Identify which cell holds the provided text, then report its [x, y] central coordinate. 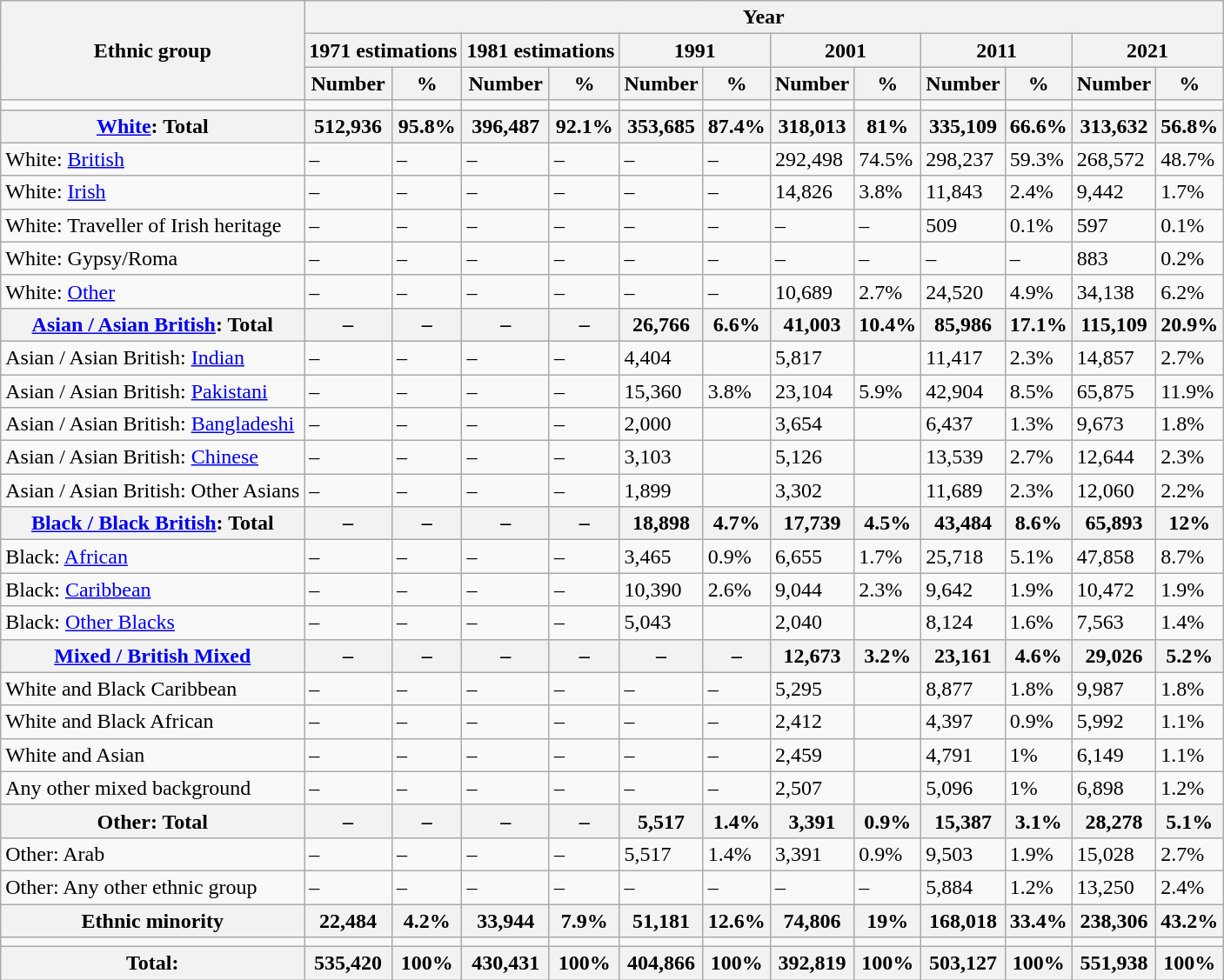
Year [764, 17]
Mixed / British Mixed [153, 656]
8,877 [963, 689]
1.3% [1039, 424]
19% [887, 921]
5,096 [963, 788]
11,417 [963, 357]
2,459 [812, 755]
Asian / Asian British: Pakistani [153, 390]
0.2% [1190, 258]
59.3% [1039, 159]
17.1% [1039, 324]
White: Traveller of Irish heritage [153, 225]
168,018 [963, 921]
2.6% [736, 590]
Any other mixed background [153, 788]
512,936 [348, 126]
7,563 [1114, 623]
5.2% [1190, 656]
2,000 [661, 424]
9,044 [812, 590]
41,003 [812, 324]
74.5% [887, 159]
13,250 [1114, 887]
92.1% [584, 126]
268,572 [1114, 159]
29,026 [1114, 656]
5,043 [661, 623]
Black: Other Blacks [153, 623]
Total: [153, 963]
8,124 [963, 623]
Black: African [153, 557]
3.2% [887, 656]
10,689 [812, 291]
6,437 [963, 424]
3,302 [812, 490]
17,739 [812, 523]
4,404 [661, 357]
1,899 [661, 490]
White and Asian [153, 755]
White: British [153, 159]
11,689 [963, 490]
430,431 [506, 963]
14,857 [1114, 357]
353,685 [661, 126]
335,109 [963, 126]
15,028 [1114, 854]
74,806 [812, 921]
13,539 [963, 457]
5,817 [812, 357]
503,127 [963, 963]
5,992 [1114, 722]
42,904 [963, 390]
65,875 [1114, 390]
15,360 [661, 390]
11.9% [1190, 390]
25,718 [963, 557]
8.7% [1190, 557]
14,826 [812, 192]
34,138 [1114, 291]
4.6% [1039, 656]
48.7% [1190, 159]
597 [1114, 225]
5,884 [963, 887]
Ethnic minority [153, 921]
7.9% [584, 921]
509 [963, 225]
26,766 [661, 324]
396,487 [506, 126]
3.1% [1039, 821]
Black: Caribbean [153, 590]
292,498 [812, 159]
1971 estimations [383, 50]
11,843 [963, 192]
4.5% [887, 523]
23,161 [963, 656]
4.9% [1039, 291]
Black / Black British: Total [153, 523]
2,412 [812, 722]
2011 [997, 50]
9,503 [963, 854]
Ethnic group [153, 50]
3,103 [661, 457]
318,013 [812, 126]
4,397 [963, 722]
392,819 [812, 963]
White and Black Caribbean [153, 689]
6,898 [1114, 788]
6.2% [1190, 291]
White: Gypsy/Roma [153, 258]
313,632 [1114, 126]
10,472 [1114, 590]
9,987 [1114, 689]
2021 [1147, 50]
6,655 [812, 557]
4.2% [426, 921]
3,654 [812, 424]
12.6% [736, 921]
22,484 [348, 921]
20.9% [1190, 324]
12% [1190, 523]
12,644 [1114, 457]
Asian / Asian British: Bangladeshi [153, 424]
9,642 [963, 590]
43,484 [963, 523]
5,295 [812, 689]
9,442 [1114, 192]
65,893 [1114, 523]
1.6% [1039, 623]
10.4% [887, 324]
66.6% [1039, 126]
2,507 [812, 788]
Other: Arab [153, 854]
2.2% [1190, 490]
18,898 [661, 523]
2,040 [812, 623]
Asian / Asian British: Indian [153, 357]
81% [887, 126]
3,465 [661, 557]
5.9% [887, 390]
24,520 [963, 291]
404,866 [661, 963]
8.5% [1039, 390]
33,944 [506, 921]
10,390 [661, 590]
Other: Any other ethnic group [153, 887]
1991 [694, 50]
4.7% [736, 523]
9,673 [1114, 424]
535,420 [348, 963]
56.8% [1190, 126]
238,306 [1114, 921]
White: Total [153, 126]
4,791 [963, 755]
87.4% [736, 126]
298,237 [963, 159]
1981 estimations [541, 50]
28,278 [1114, 821]
15,387 [963, 821]
883 [1114, 258]
23,104 [812, 390]
5,126 [812, 457]
47,858 [1114, 557]
2001 [846, 50]
115,109 [1114, 324]
551,938 [1114, 963]
12,060 [1114, 490]
Asian / Asian British: Chinese [153, 457]
Asian / Asian British: Total [153, 324]
White: Other [153, 291]
6,149 [1114, 755]
43.2% [1190, 921]
85,986 [963, 324]
White: Irish [153, 192]
Asian / Asian British: Other Asians [153, 490]
6.6% [736, 324]
51,181 [661, 921]
Other: Total [153, 821]
95.8% [426, 126]
8.6% [1039, 523]
33.4% [1039, 921]
White and Black African [153, 722]
12,673 [812, 656]
